For the text-containing cell, return its midpoint in [x, y] coordinate format. 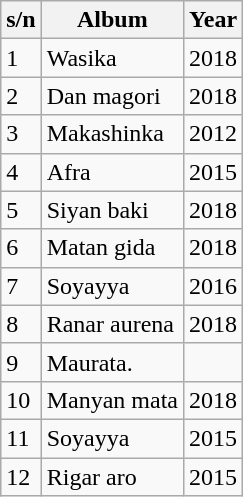
1 [21, 58]
Maurata. [112, 362]
5 [21, 210]
Album [112, 20]
Rigar aro [112, 477]
2 [21, 96]
11 [21, 438]
Dan magori [112, 96]
Ranar aurena [112, 324]
7 [21, 286]
4 [21, 172]
Manyan mata [112, 400]
s/n [21, 20]
Matan gida [112, 248]
8 [21, 324]
Year [214, 20]
12 [21, 477]
Afra [112, 172]
2016 [214, 286]
2012 [214, 134]
Wasika [112, 58]
10 [21, 400]
Makashinka [112, 134]
3 [21, 134]
6 [21, 248]
9 [21, 362]
Siyan baki [112, 210]
